Find where the given text appears and provide that cell's center as (X, Y) coordinate. 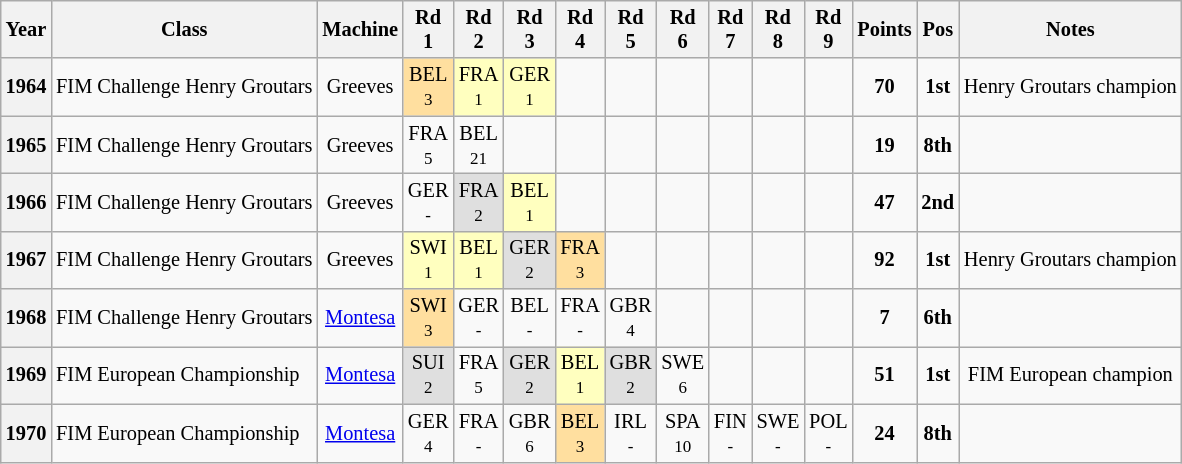
70 (884, 87)
Year (26, 29)
FRA3 (580, 260)
Rd8 (778, 29)
GER1 (530, 87)
1966 (26, 202)
92 (884, 260)
1968 (26, 318)
FRA1 (478, 87)
19 (884, 145)
SWE6 (682, 375)
SUI2 (428, 375)
Rd6 (682, 29)
Rd1 (428, 29)
SWE- (778, 433)
SWI3 (428, 318)
POL- (828, 433)
1964 (26, 87)
2nd (938, 202)
Rd3 (530, 29)
1965 (26, 145)
Notes (1070, 29)
Rd5 (631, 29)
GER4 (428, 433)
6th (938, 318)
BEL21 (478, 145)
GBR4 (631, 318)
Rd9 (828, 29)
Machine (360, 29)
1970 (26, 433)
Points (884, 29)
FIN- (730, 433)
1967 (26, 260)
1969 (26, 375)
GBR6 (530, 433)
Class (184, 29)
47 (884, 202)
Rd7 (730, 29)
7 (884, 318)
FRA2 (478, 202)
Rd2 (478, 29)
SWI1 (428, 260)
GBR2 (631, 375)
24 (884, 433)
IRL- (631, 433)
FIM European champion (1070, 375)
51 (884, 375)
SPA10 (682, 433)
Pos (938, 29)
Rd4 (580, 29)
BEL- (530, 318)
